Extract the [X, Y] coordinate from the center of the cell holding the provided text.  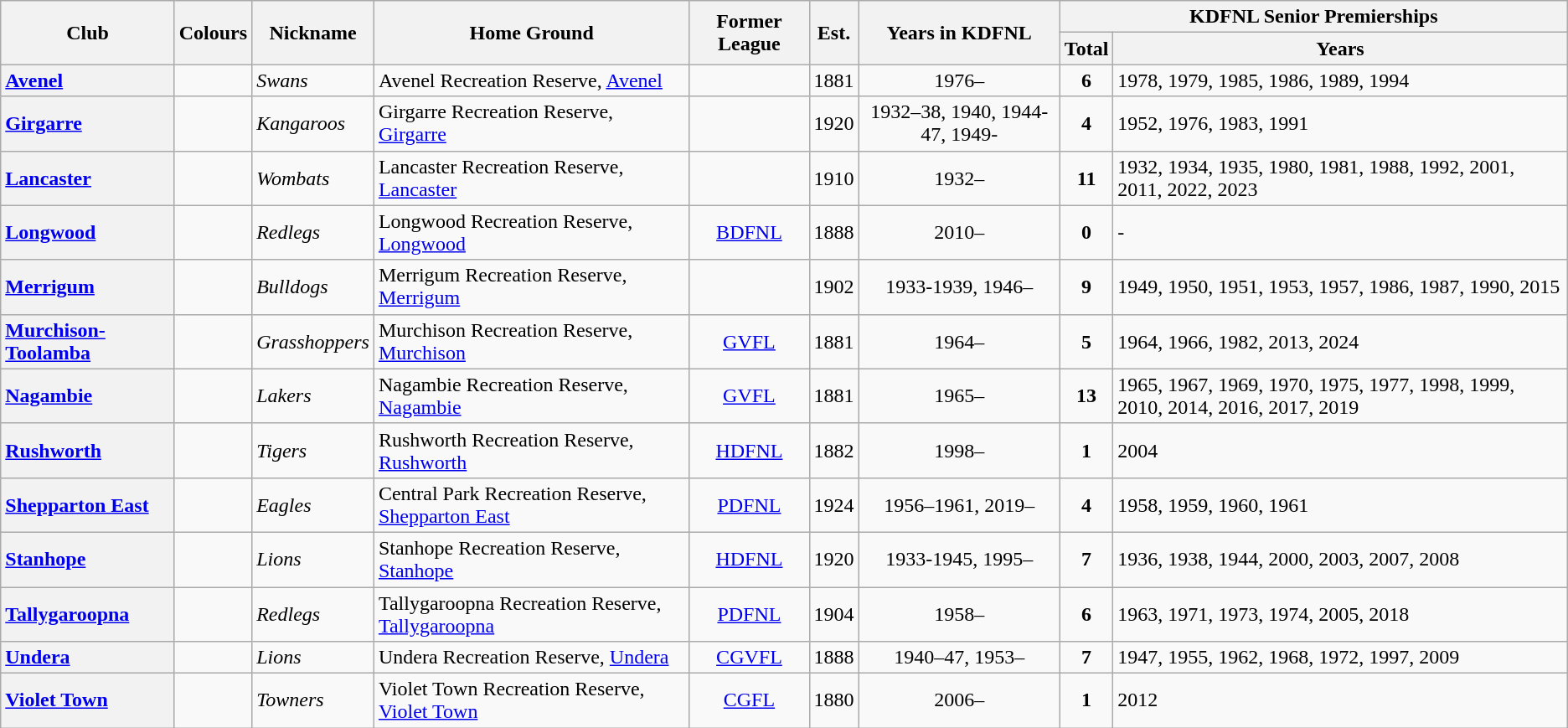
11 [1086, 178]
Violet Town [87, 700]
Murchison-Toolamba [87, 342]
1965, 1967, 1969, 1970, 1975, 1977, 1998, 1999, 2010, 2014, 2016, 2017, 2019 [1340, 395]
Violet Town Recreation Reserve, Violet Town [531, 700]
Bulldogs [313, 287]
Towners [313, 700]
Kangaroos [313, 124]
1964– [959, 342]
Eagles [313, 504]
1910 [834, 178]
Club [87, 33]
Girgarre [87, 124]
1958, 1959, 1960, 1961 [1340, 504]
1940–47, 1953– [959, 658]
Lancaster [87, 178]
Stanhope Recreation Reserve, Stanhope [531, 560]
9 [1086, 287]
1998– [959, 451]
BDFNL [749, 233]
Swans [313, 80]
Lakers [313, 395]
1880 [834, 700]
- [1340, 233]
2004 [1340, 451]
1924 [834, 504]
Home Ground [531, 33]
1933-1945, 1995– [959, 560]
Murchison Recreation Reserve, Murchison [531, 342]
1932–38, 1940, 1944-47, 1949- [959, 124]
Undera [87, 658]
Tallygaroopna Recreation Reserve, Tallygaroopna [531, 613]
1932, 1934, 1935, 1980, 1981, 1988, 1992, 2001, 2011, 2022, 2023 [1340, 178]
2006– [959, 700]
Lancaster Recreation Reserve, Lancaster [531, 178]
1936, 1938, 1944, 2000, 2003, 2007, 2008 [1340, 560]
Avenel [87, 80]
Central Park Recreation Reserve, Shepparton East [531, 504]
0 [1086, 233]
1956–1961, 2019– [959, 504]
1932– [959, 178]
Longwood Recreation Reserve, Longwood [531, 233]
Undera Recreation Reserve, Undera [531, 658]
1882 [834, 451]
Years [1340, 49]
Est. [834, 33]
1958– [959, 613]
Rushworth Recreation Reserve, Rushworth [531, 451]
CGFL [749, 700]
Shepparton East [87, 504]
1976– [959, 80]
Colours [213, 33]
2012 [1340, 700]
2010– [959, 233]
13 [1086, 395]
Merrigum Recreation Reserve, Merrigum [531, 287]
Stanhope [87, 560]
Years in KDFNL [959, 33]
1978, 1979, 1985, 1986, 1989, 1994 [1340, 80]
Wombats [313, 178]
Tigers [313, 451]
1949, 1950, 1951, 1953, 1957, 1986, 1987, 1990, 2015 [1340, 287]
Avenel Recreation Reserve, Avenel [531, 80]
Longwood [87, 233]
1902 [834, 287]
Nagambie Recreation Reserve, Nagambie [531, 395]
1904 [834, 613]
Total [1086, 49]
Tallygaroopna [87, 613]
Girgarre Recreation Reserve, Girgarre [531, 124]
1952, 1976, 1983, 1991 [1340, 124]
1947, 1955, 1962, 1968, 1972, 1997, 2009 [1340, 658]
Nagambie [87, 395]
Rushworth [87, 451]
Former League [749, 33]
Merrigum [87, 287]
CGVFL [749, 658]
5 [1086, 342]
Grasshoppers [313, 342]
1965– [959, 395]
1933-1939, 1946– [959, 287]
1963, 1971, 1973, 1974, 2005, 2018 [1340, 613]
1964, 1966, 1982, 2013, 2024 [1340, 342]
KDFNL Senior Premierships [1313, 17]
Nickname [313, 33]
